For the text-containing cell, return its midpoint in (X, Y) coordinate format. 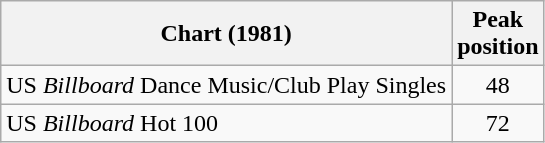
US Billboard Hot 100 (226, 123)
Peakposition (498, 34)
72 (498, 123)
US Billboard Dance Music/Club Play Singles (226, 85)
48 (498, 85)
Chart (1981) (226, 34)
